Scan for the cell matching the given text and deliver its [x, y] coordinate at center. 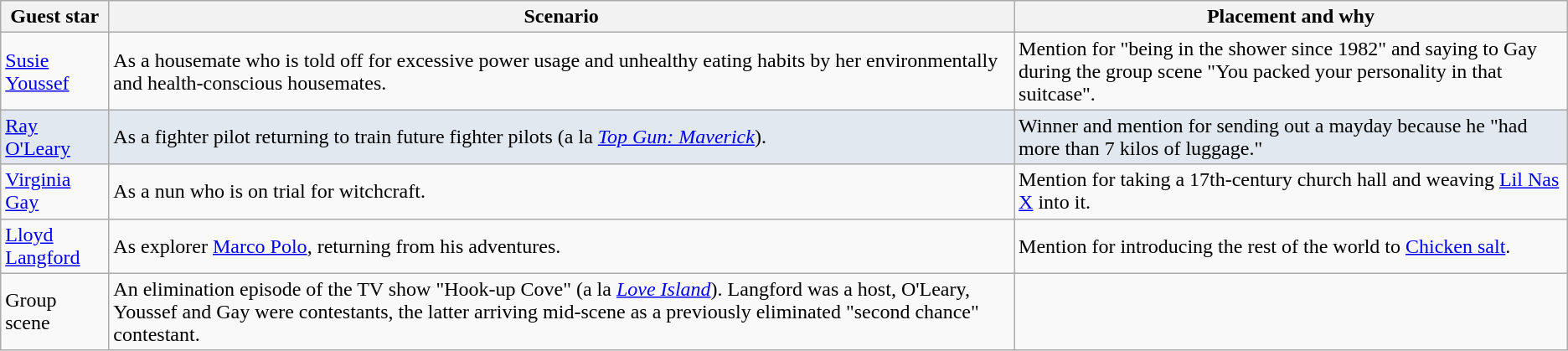
Group scene [55, 312]
Winner and mention for sending out a mayday because he "had more than 7 kilos of luggage." [1292, 137]
As a fighter pilot returning to train future fighter pilots (a la Top Gun: Maverick). [561, 137]
Placement and why [1292, 17]
Virginia Gay [55, 191]
Mention for "being in the shower since 1982" and saying to Gay during the group scene "You packed your personality in that suitcase". [1292, 71]
Mention for introducing the rest of the world to Chicken salt. [1292, 246]
Guest star [55, 17]
Mention for taking a 17th-century church hall and weaving Lil Nas X into it. [1292, 191]
Ray O'Leary [55, 137]
Scenario [561, 17]
As a nun who is on trial for witchcraft. [561, 191]
Lloyd Langford [55, 246]
As a housemate who is told off for excessive power usage and unhealthy eating habits by her environmentally and health-conscious housemates. [561, 71]
Susie Youssef [55, 71]
As explorer Marco Polo, returning from his adventures. [561, 246]
